Output the [x, y] coordinate of the center of the cell containing the given text.  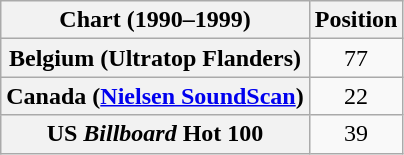
Chart (1990–1999) [155, 20]
77 [356, 58]
22 [356, 96]
US Billboard Hot 100 [155, 134]
Belgium (Ultratop Flanders) [155, 58]
Position [356, 20]
39 [356, 134]
Canada (Nielsen SoundScan) [155, 96]
